Provide the (X, Y) coordinate of the cell's center where the given text is located.  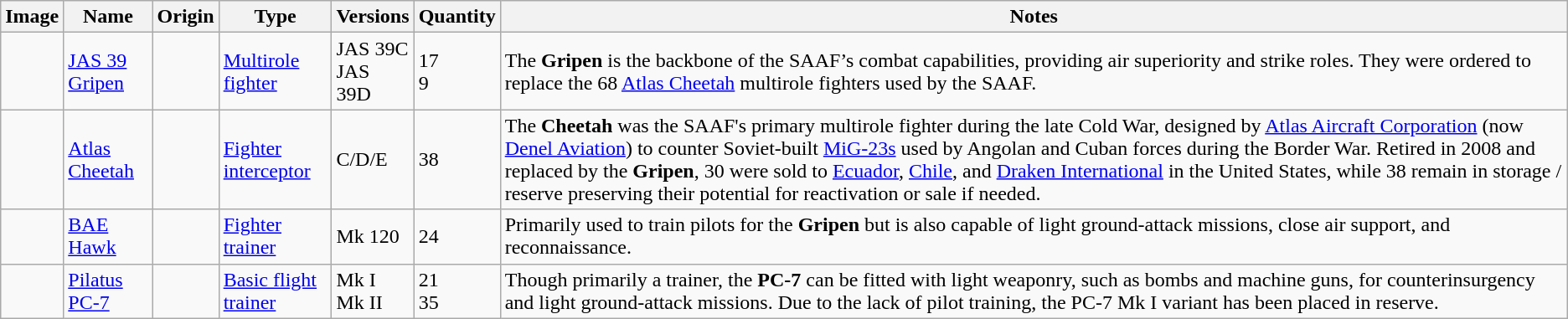
24 (457, 236)
JAS 39 Gripen (108, 71)
Mk 120 (373, 236)
Image (32, 17)
38 (457, 159)
Mk IMk II (373, 291)
BAE Hawk (108, 236)
Multirole fighter (275, 71)
Quantity (457, 17)
Primarily used to train pilots for the Gripen but is also capable of light ground-attack missions, close air support, and reconnaissance. (1034, 236)
Fighter interceptor (275, 159)
Atlas Cheetah (108, 159)
JAS 39CJAS 39D (373, 71)
Pilatus PC-7 (108, 291)
C/D/E (373, 159)
Origin (186, 17)
179 (457, 71)
2135 (457, 291)
Fighter trainer (275, 236)
Versions (373, 17)
Type (275, 17)
Name (108, 17)
Notes (1034, 17)
Basic flight trainer (275, 291)
